From the cell containing the given text, extract its center point as [x, y] coordinate. 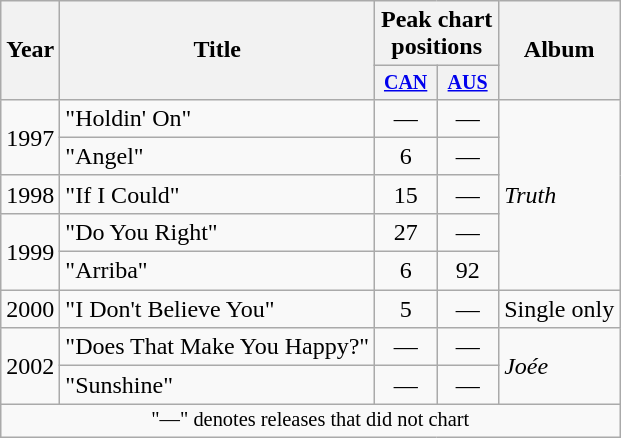
Joée [560, 366]
27 [406, 232]
Title [218, 50]
"Do You Right" [218, 232]
"Arriba" [218, 271]
1997 [30, 137]
5 [406, 309]
92 [468, 271]
"Does That Make You Happy?" [218, 347]
Single only [560, 309]
"I Don't Believe You" [218, 309]
15 [406, 194]
Album [560, 50]
1999 [30, 251]
Year [30, 50]
AUS [468, 82]
2002 [30, 366]
"Sunshine" [218, 385]
"—" denotes releases that did not chart [310, 421]
2000 [30, 309]
Truth [560, 194]
"Holdin' On" [218, 118]
Peak chart positions [437, 34]
"Angel" [218, 156]
CAN [406, 82]
1998 [30, 194]
"If I Could" [218, 194]
